Identify which cell holds the provided text, then report its [X, Y] central coordinate. 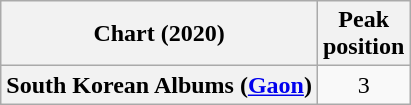
3 [363, 85]
South Korean Albums (Gaon) [160, 85]
Peakposition [363, 34]
Chart (2020) [160, 34]
